Locate the cell with the specified text and output its (x, y) center coordinate. 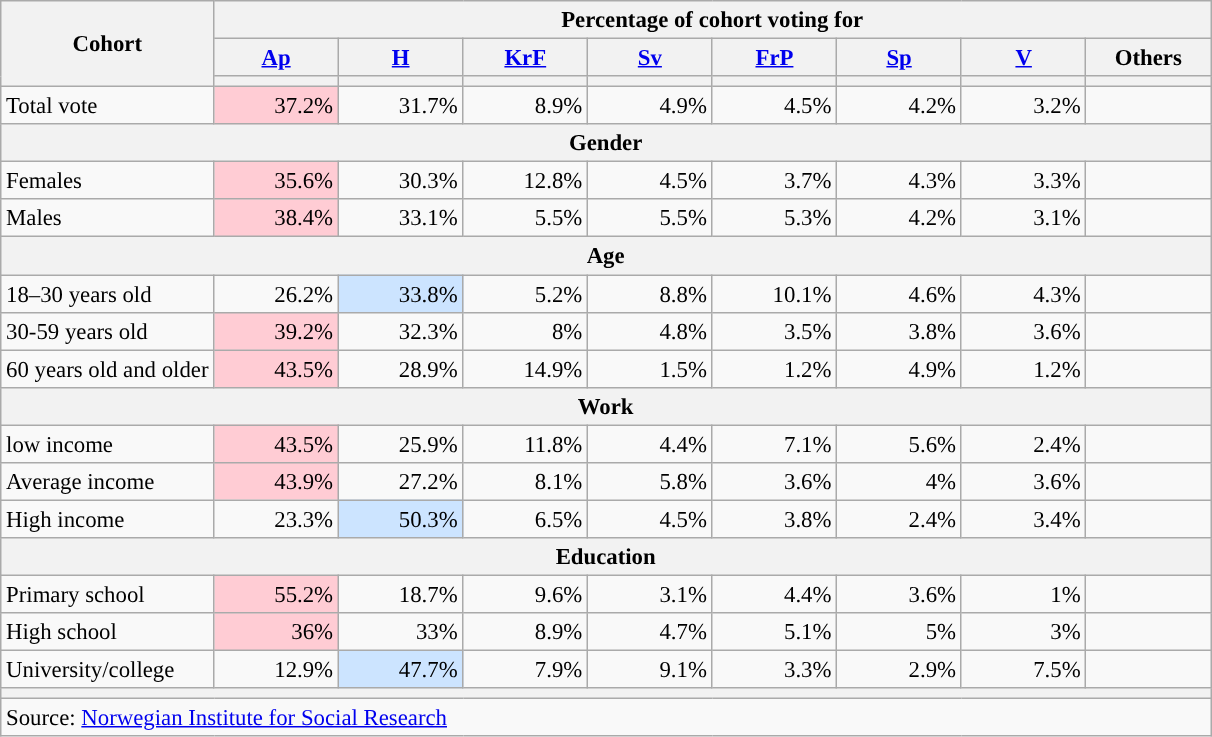
30-59 years old (108, 331)
7.5% (1024, 670)
3.7% (774, 181)
47.7% (400, 670)
1% (1024, 594)
Average income (108, 482)
5.8% (650, 482)
50.3% (400, 519)
12.9% (276, 670)
Total vote (108, 106)
4.7% (650, 632)
23.3% (276, 519)
Males (108, 219)
7.1% (774, 444)
33% (400, 632)
39.2% (276, 331)
Education (606, 557)
30.3% (400, 181)
5.1% (774, 632)
5.2% (526, 294)
32.3% (400, 331)
11.8% (526, 444)
7.9% (526, 670)
3% (1024, 632)
low income (108, 444)
10.1% (774, 294)
9.1% (650, 670)
38.4% (276, 219)
27.2% (400, 482)
5.3% (774, 219)
4.8% (650, 331)
Age (606, 256)
3.4% (1024, 519)
12.8% (526, 181)
3.2% (1024, 106)
5.6% (900, 444)
33.8% (400, 294)
31.7% (400, 106)
Sp (900, 58)
V (1024, 58)
9.6% (526, 594)
8% (526, 331)
1.5% (650, 369)
25.9% (400, 444)
5% (900, 632)
37.2% (276, 106)
Females (108, 181)
Gender (606, 143)
University/college (108, 670)
8.1% (526, 482)
Source: Norwegian Institute for Social Research (606, 718)
55.2% (276, 594)
18.7% (400, 594)
Ap (276, 58)
18–30 years old (108, 294)
26.2% (276, 294)
33.1% (400, 219)
High income (108, 519)
8.8% (650, 294)
28.9% (400, 369)
43.9% (276, 482)
High school (108, 632)
Percentage of cohort voting for (712, 20)
KrF (526, 58)
4.6% (900, 294)
FrP (774, 58)
6.5% (526, 519)
H (400, 58)
Primary school (108, 594)
3.5% (774, 331)
60 years old and older (108, 369)
35.6% (276, 181)
Sv (650, 58)
14.9% (526, 369)
36% (276, 632)
Cohort (108, 44)
4% (900, 482)
Others (1148, 58)
Work (606, 406)
2.9% (900, 670)
